For the text-containing cell, return its midpoint in [x, y] coordinate format. 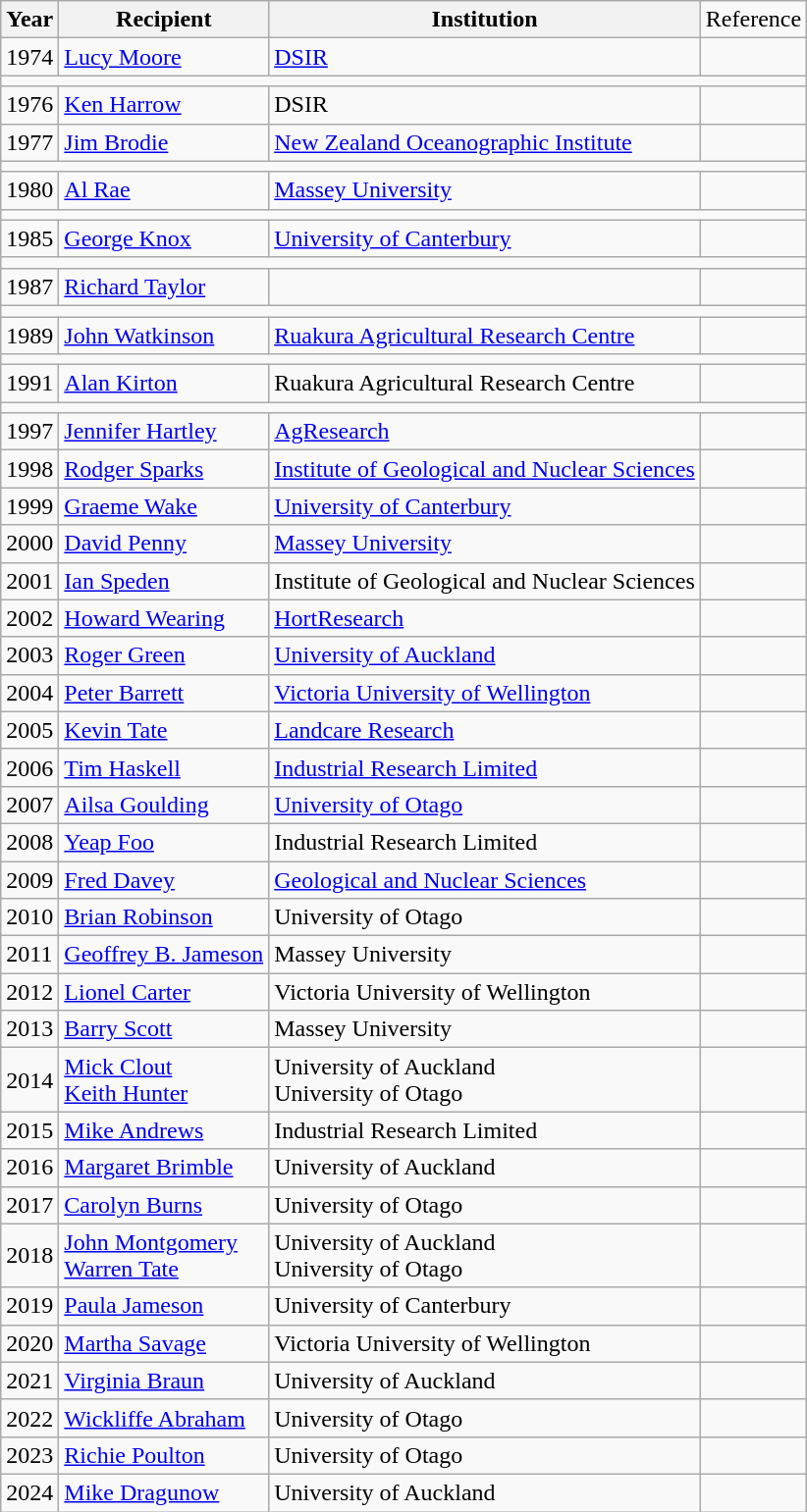
Barry Scott [164, 1029]
Geoffrey B. Jameson [164, 955]
Kevin Tate [164, 730]
2017 [29, 1205]
Mike Dragunow [164, 1492]
HortResearch [485, 618]
1976 [29, 105]
Year [29, 20]
2008 [29, 842]
2014 [29, 1079]
Richie Poulton [164, 1455]
2012 [29, 992]
Yeap Foo [164, 842]
Paula Jameson [164, 1306]
Jennifer Hartley [164, 432]
Virginia Braun [164, 1381]
1987 [29, 287]
2021 [29, 1381]
2018 [29, 1256]
Brian Robinson [164, 917]
Fred Davey [164, 880]
Geological and Nuclear Sciences [485, 880]
Roger Green [164, 655]
2015 [29, 1130]
Rodger Sparks [164, 469]
Richard Taylor [164, 287]
2007 [29, 805]
1980 [29, 190]
Al Rae [164, 190]
Ailsa Goulding [164, 805]
1998 [29, 469]
Mike Andrews [164, 1130]
2011 [29, 955]
1985 [29, 238]
Ian Speden [164, 581]
George Knox [164, 238]
David Penny [164, 544]
2022 [29, 1418]
2001 [29, 581]
John Watkinson [164, 335]
AgResearch [485, 432]
New Zealand Oceanographic Institute [485, 142]
Mick CloutKeith Hunter [164, 1079]
2023 [29, 1455]
Institution [485, 20]
Tim Haskell [164, 767]
Howard Wearing [164, 618]
Wickliffe Abraham [164, 1418]
Lucy Moore [164, 57]
2004 [29, 693]
1974 [29, 57]
1991 [29, 384]
Jim Brodie [164, 142]
1977 [29, 142]
2016 [29, 1168]
John MontgomeryWarren Tate [164, 1256]
2024 [29, 1492]
Martha Savage [164, 1343]
Alan Kirton [164, 384]
Ken Harrow [164, 105]
1999 [29, 506]
1997 [29, 432]
2020 [29, 1343]
2019 [29, 1306]
1989 [29, 335]
2010 [29, 917]
2006 [29, 767]
2002 [29, 618]
2009 [29, 880]
Graeme Wake [164, 506]
2005 [29, 730]
2013 [29, 1029]
Margaret Brimble [164, 1168]
2000 [29, 544]
Landcare Research [485, 730]
Reference [753, 20]
2003 [29, 655]
Lionel Carter [164, 992]
Recipient [164, 20]
Peter Barrett [164, 693]
Carolyn Burns [164, 1205]
